Search for the cell housing the specified text and yield its [X, Y] center coordinate. 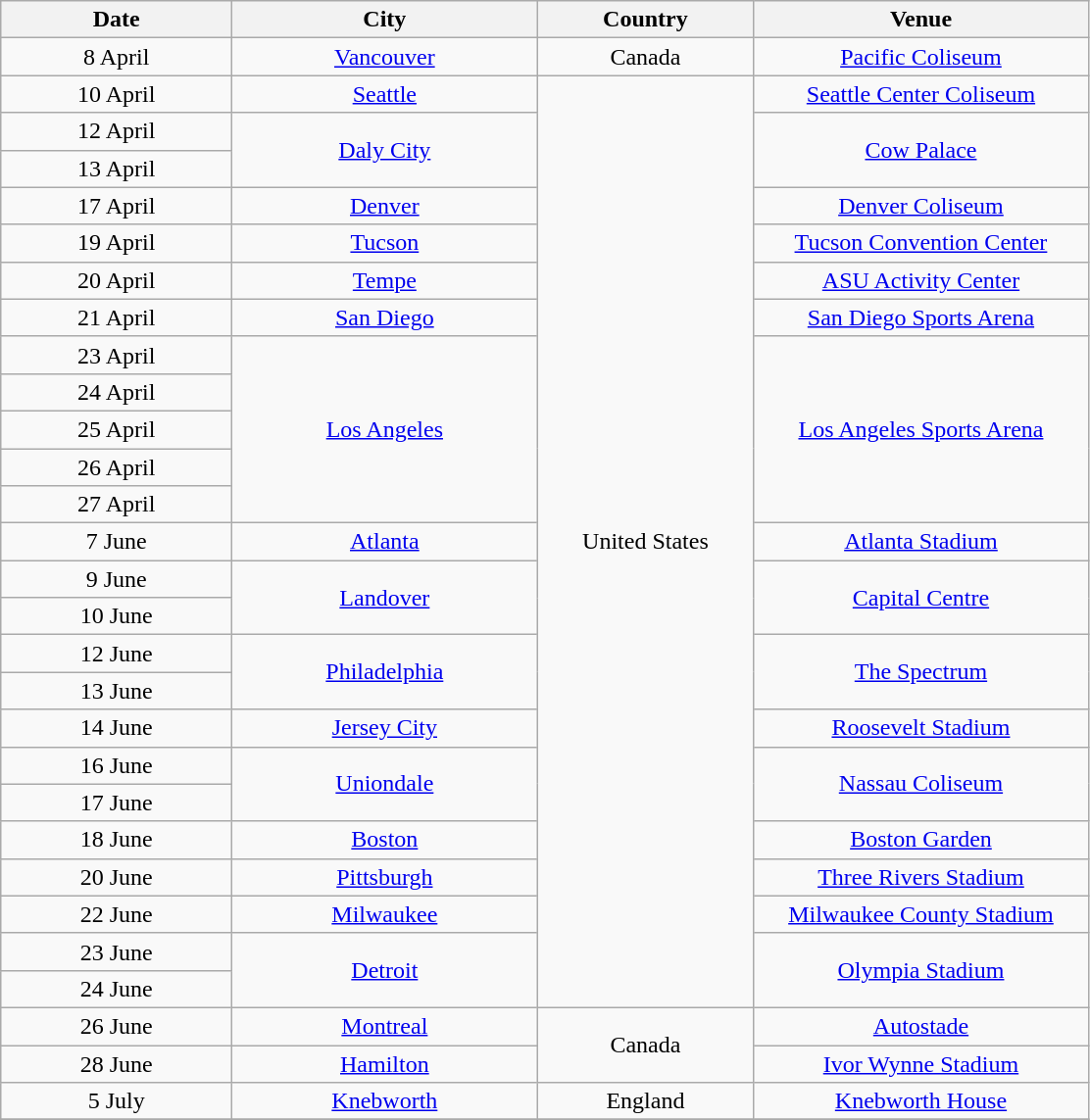
Atlanta [384, 542]
24 June [117, 989]
25 April [117, 429]
Daly City [384, 150]
16 June [117, 765]
Uniondale [384, 784]
United States [645, 542]
England [645, 1101]
Jersey City [384, 728]
Country [645, 20]
Montreal [384, 1026]
Ivor Wynne Stadium [921, 1063]
14 June [117, 728]
13 June [117, 691]
Los Angeles Sports Arena [921, 429]
San Diego [384, 317]
13 April [117, 169]
Autostade [921, 1026]
12 June [117, 654]
Seattle Center Coliseum [921, 94]
Three Rivers Stadium [921, 877]
Pacific Coliseum [921, 57]
19 April [117, 243]
12 April [117, 131]
22 June [117, 914]
City [384, 20]
17 April [117, 206]
26 June [117, 1026]
17 June [117, 803]
24 April [117, 392]
20 April [117, 280]
Landover [384, 598]
Milwaukee [384, 914]
Boston [384, 840]
10 April [117, 94]
26 April [117, 467]
Venue [921, 20]
18 June [117, 840]
Boston Garden [921, 840]
Tempe [384, 280]
Olympia Stadium [921, 970]
8 April [117, 57]
Tucson Convention Center [921, 243]
Date [117, 20]
ASU Activity Center [921, 280]
20 June [117, 877]
Pittsburgh [384, 877]
Detroit [384, 970]
Tucson [384, 243]
21 April [117, 317]
Cow Palace [921, 150]
7 June [117, 542]
23 April [117, 355]
Los Angeles [384, 429]
San Diego Sports Arena [921, 317]
28 June [117, 1063]
Denver Coliseum [921, 206]
Nassau Coliseum [921, 784]
Atlanta Stadium [921, 542]
Roosevelt Stadium [921, 728]
Philadelphia [384, 672]
10 June [117, 616]
Denver [384, 206]
Vancouver [384, 57]
Milwaukee County Stadium [921, 914]
Knebworth [384, 1101]
The Spectrum [921, 672]
9 June [117, 579]
Capital Centre [921, 598]
Seattle [384, 94]
Hamilton [384, 1063]
Knebworth House [921, 1101]
23 June [117, 951]
5 July [117, 1101]
27 April [117, 505]
